Return the (x, y) coordinate for the center point of the cell that contains the specified text.  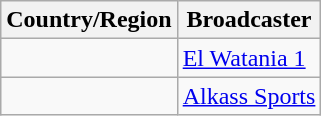
Broadcaster (249, 20)
Country/Region (89, 20)
Alkass Sports (249, 96)
El Watania 1 (249, 58)
